For the text-containing cell, return its midpoint in (x, y) coordinate format. 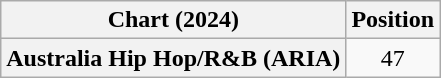
Australia Hip Hop/R&B (ARIA) (174, 58)
47 (393, 58)
Position (393, 20)
Chart (2024) (174, 20)
